Scan for the cell matching the given text and deliver its [x, y] coordinate at center. 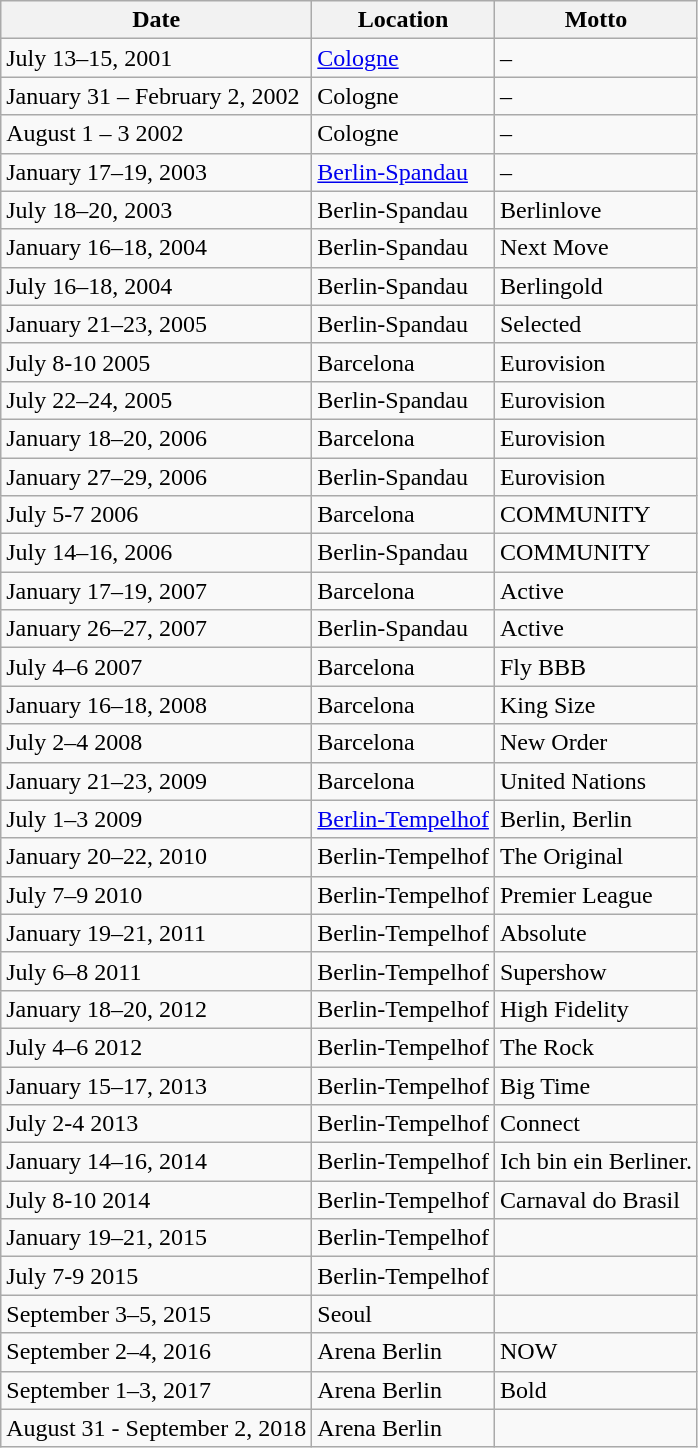
July 1–3 2009 [156, 819]
King Size [596, 705]
September 1–3, 2017 [156, 1390]
Absolute [596, 933]
Seoul [404, 1314]
Berlingold [596, 286]
January 19–21, 2015 [156, 1238]
January 26–27, 2007 [156, 629]
Berlin, Berlin [596, 819]
Motto [596, 20]
July 8-10 2014 [156, 1200]
July 14–16, 2006 [156, 553]
January 21–23, 2005 [156, 324]
Location [404, 20]
July 7-9 2015 [156, 1276]
Bold [596, 1390]
January 15–17, 2013 [156, 1085]
January 14–16, 2014 [156, 1162]
January 31 – February 2, 2002 [156, 96]
January 21–23, 2009 [156, 781]
July 4–6 2007 [156, 667]
July 16–18, 2004 [156, 286]
January 16–18, 2004 [156, 248]
July 5-7 2006 [156, 515]
January 20–22, 2010 [156, 857]
Big Time [596, 1085]
July 2–4 2008 [156, 743]
September 3–5, 2015 [156, 1314]
The Original [596, 857]
January 17–19, 2003 [156, 172]
January 16–18, 2008 [156, 705]
July 8-10 2005 [156, 362]
August 31 - September 2, 2018 [156, 1428]
January 18–20, 2012 [156, 1009]
July 18–20, 2003 [156, 210]
United Nations [596, 781]
January 17–19, 2007 [156, 591]
The Rock [596, 1047]
Berlinlove [596, 210]
New Order [596, 743]
Supershow [596, 971]
Date [156, 20]
July 13–15, 2001 [156, 58]
July 22–24, 2005 [156, 400]
July 6–8 2011 [156, 971]
High Fidelity [596, 1009]
January 19–21, 2011 [156, 933]
Connect [596, 1124]
NOW [596, 1352]
July 2-4 2013 [156, 1124]
September 2–4, 2016 [156, 1352]
Selected [596, 324]
January 18–20, 2006 [156, 438]
July 4–6 2012 [156, 1047]
July 7–9 2010 [156, 895]
Premier League [596, 895]
Fly BBB [596, 667]
January 27–29, 2006 [156, 477]
Carnaval do Brasil [596, 1200]
August 1 – 3 2002 [156, 134]
Ich bin ein Berliner. [596, 1162]
Next Move [596, 248]
